Search for the cell housing the specified text and yield its [x, y] center coordinate. 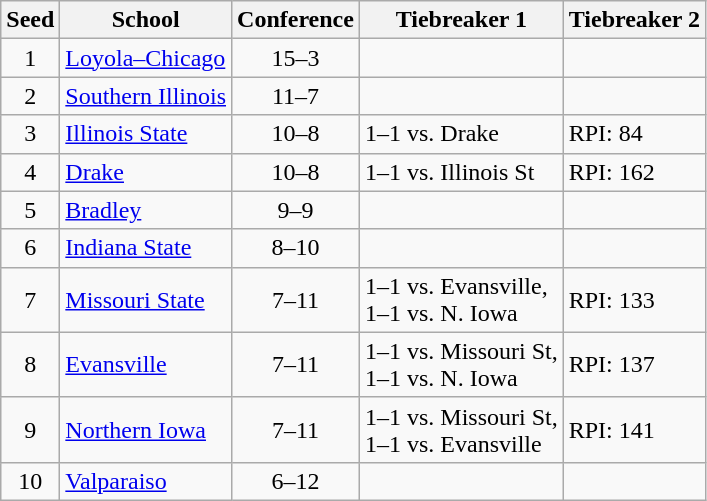
3 [30, 134]
5 [30, 210]
8 [30, 364]
9 [30, 430]
15–3 [296, 58]
1–1 vs. Missouri St,1–1 vs. N. Iowa [461, 364]
Valparaiso [146, 481]
RPI: 137 [634, 364]
Conference [296, 20]
Southern Illinois [146, 96]
1–1 vs. Drake [461, 134]
Evansville [146, 364]
RPI: 133 [634, 300]
Illinois State [146, 134]
10 [30, 481]
Bradley [146, 210]
RPI: 162 [634, 172]
2 [30, 96]
6–12 [296, 481]
1–1 vs. Illinois St [461, 172]
Northern Iowa [146, 430]
7 [30, 300]
Missouri State [146, 300]
Indiana State [146, 248]
Loyola–Chicago [146, 58]
1 [30, 58]
9–9 [296, 210]
8–10 [296, 248]
1–1 vs. Missouri St,1–1 vs. Evansville [461, 430]
4 [30, 172]
Tiebreaker 1 [461, 20]
RPI: 84 [634, 134]
RPI: 141 [634, 430]
6 [30, 248]
11–7 [296, 96]
1–1 vs. Evansville,1–1 vs. N. Iowa [461, 300]
School [146, 20]
Seed [30, 20]
Drake [146, 172]
Tiebreaker 2 [634, 20]
